Return [x, y] of the center of cell containing provided text 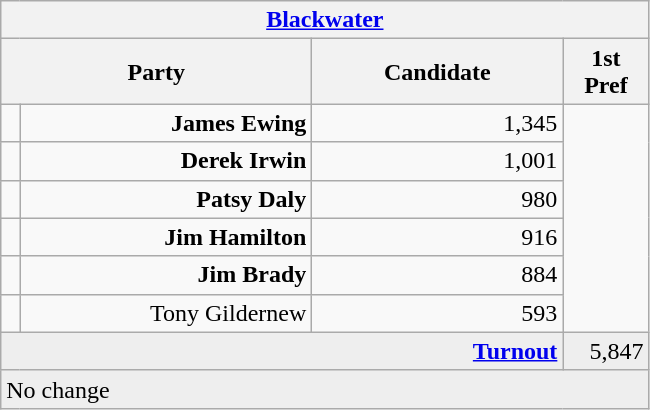
Blackwater [325, 20]
5,847 [606, 351]
Derek Irwin [166, 161]
Candidate [438, 72]
Jim Hamilton [166, 237]
1,001 [438, 161]
No change [325, 389]
Tony Gildernew [166, 313]
Party [156, 72]
Turnout [282, 351]
593 [438, 313]
James Ewing [166, 123]
884 [438, 275]
1st Pref [606, 72]
980 [438, 199]
Jim Brady [166, 275]
Patsy Daly [166, 199]
916 [438, 237]
1,345 [438, 123]
